From the cell containing the given text, extract its center point as [X, Y] coordinate. 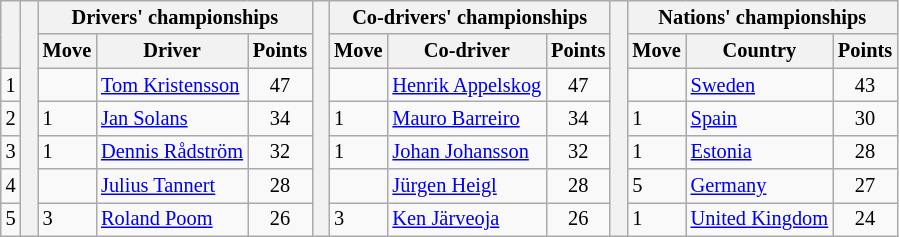
Drivers' championships [175, 17]
Ken Järveoja [468, 219]
30 [865, 118]
2 [11, 118]
Country [760, 51]
24 [865, 219]
Germany [760, 186]
Sweden [760, 85]
Julius Tannert [172, 186]
Roland Poom [172, 219]
Spain [760, 118]
Estonia [760, 152]
Johan Johansson [468, 152]
Jürgen Heigl [468, 186]
Nations' championships [762, 17]
43 [865, 85]
4 [11, 186]
Driver [172, 51]
Co-drivers' championships [470, 17]
27 [865, 186]
United Kingdom [760, 219]
Co-driver [468, 51]
Jan Solans [172, 118]
Mauro Barreiro [468, 118]
Henrik Appelskog [468, 85]
Tom Kristensson [172, 85]
Dennis Rådström [172, 152]
